Output the (x, y) coordinate of the center of the cell containing the given text.  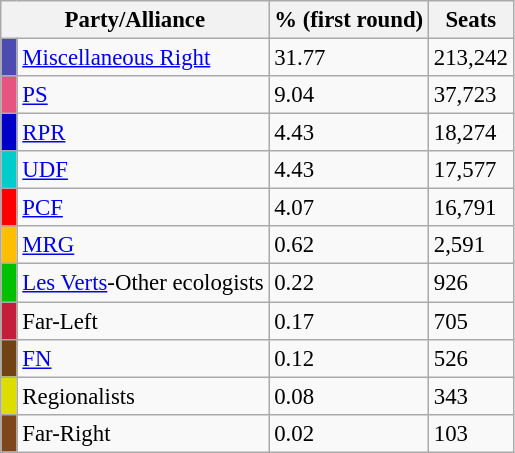
Party/Alliance (135, 20)
0.62 (349, 245)
MRG (143, 245)
18,274 (470, 133)
213,242 (470, 58)
37,723 (470, 95)
2,591 (470, 245)
31.77 (349, 58)
103 (470, 433)
FN (143, 358)
RPR (143, 133)
Far-Right (143, 433)
Les Verts-Other ecologists (143, 283)
% (first round) (349, 20)
16,791 (470, 208)
4.07 (349, 208)
Miscellaneous Right (143, 58)
PCF (143, 208)
Regionalists (143, 396)
0.02 (349, 433)
UDF (143, 170)
PS (143, 95)
17,577 (470, 170)
343 (470, 396)
526 (470, 358)
0.22 (349, 283)
Seats (470, 20)
Far-Left (143, 321)
9.04 (349, 95)
0.08 (349, 396)
0.12 (349, 358)
705 (470, 321)
0.17 (349, 321)
926 (470, 283)
